Extract the [X, Y] coordinate from the center of the cell holding the provided text.  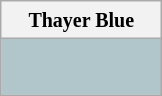
Thayer Blue [82, 20]
